Scan for the cell matching the given text and deliver its (X, Y) coordinate at center. 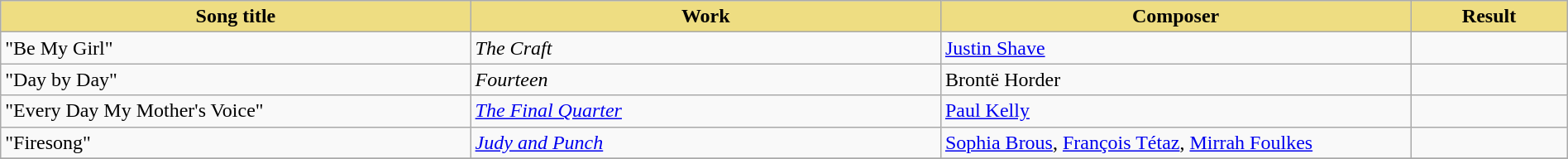
Paul Kelly (1175, 111)
The Final Quarter (705, 111)
"Be My Girl" (236, 48)
Fourteen (705, 79)
Result (1489, 17)
"Day by Day" (236, 79)
"Firesong" (236, 142)
"Every Day My Mother's Voice" (236, 111)
Justin Shave (1175, 48)
Sophia Brous, François Tétaz, Mirrah Foulkes (1175, 142)
The Craft (705, 48)
Judy and Punch (705, 142)
Brontë Horder (1175, 79)
Song title (236, 17)
Work (705, 17)
Composer (1175, 17)
